Provide the [x, y] coordinate of the cell's center where the given text is located.  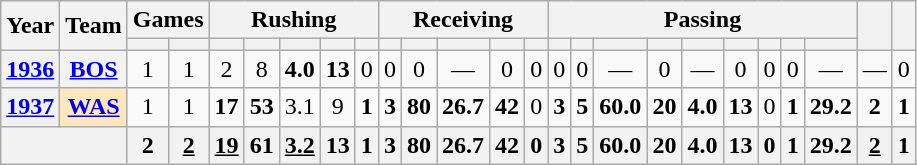
Passing [703, 20]
Rushing [294, 20]
3.1 [300, 107]
3.2 [300, 145]
BOS [94, 69]
8 [262, 69]
1937 [30, 107]
Games [168, 20]
WAS [94, 107]
53 [262, 107]
17 [226, 107]
1936 [30, 69]
Receiving [462, 20]
61 [262, 145]
Year [30, 26]
Team [94, 26]
19 [226, 145]
9 [338, 107]
